Detect which cell encompasses the target text, then output its [X, Y] center coordinate. 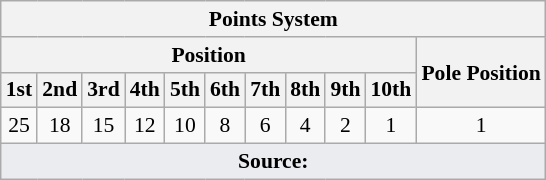
25 [20, 126]
3rd [104, 90]
2 [345, 126]
12 [145, 126]
Pole Position [480, 72]
6th [225, 90]
Position [209, 55]
8th [305, 90]
6 [265, 126]
2nd [60, 90]
Points System [274, 19]
10th [390, 90]
5th [185, 90]
15 [104, 126]
10 [185, 126]
8 [225, 126]
4th [145, 90]
1st [20, 90]
4 [305, 126]
9th [345, 90]
7th [265, 90]
Source: [274, 162]
18 [60, 126]
